Locate the cell with the specified text and output its (x, y) center coordinate. 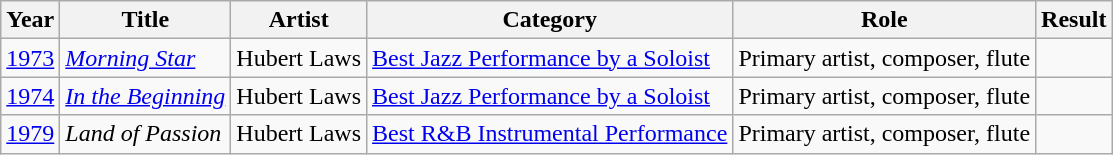
Artist (299, 20)
1979 (30, 134)
Title (146, 20)
Category (550, 20)
Role (884, 20)
Morning Star (146, 58)
Year (30, 20)
Result (1074, 20)
Best R&B Instrumental Performance (550, 134)
Land of Passion (146, 134)
1974 (30, 96)
1973 (30, 58)
In the Beginning (146, 96)
